Determine the [x, y] coordinate at the center of the cell enclosing the given text.  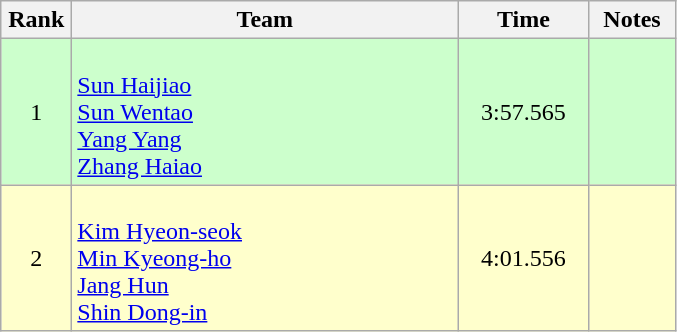
4:01.556 [524, 258]
Sun HaijiaoSun WentaoYang YangZhang Haiao [265, 112]
Notes [632, 20]
2 [36, 258]
Kim Hyeon-seokMin Kyeong-hoJang HunShin Dong-in [265, 258]
1 [36, 112]
Time [524, 20]
Team [265, 20]
Rank [36, 20]
3:57.565 [524, 112]
